Find where the given text appears and provide that cell's center as (x, y) coordinate. 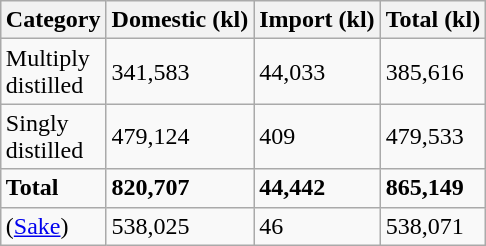
479,533 (433, 136)
Import (kl) (317, 20)
Singly distilled (53, 136)
479,124 (180, 136)
538,025 (180, 226)
865,149 (433, 188)
(Sake) (53, 226)
Total (53, 188)
409 (317, 136)
341,583 (180, 72)
385,616 (433, 72)
Multiply distilled (53, 72)
44,033 (317, 72)
Domestic (kl) (180, 20)
538,071 (433, 226)
Category (53, 20)
44,442 (317, 188)
Total (kl) (433, 20)
820,707 (180, 188)
46 (317, 226)
